Output the [x, y] coordinate of the center of the cell containing the given text.  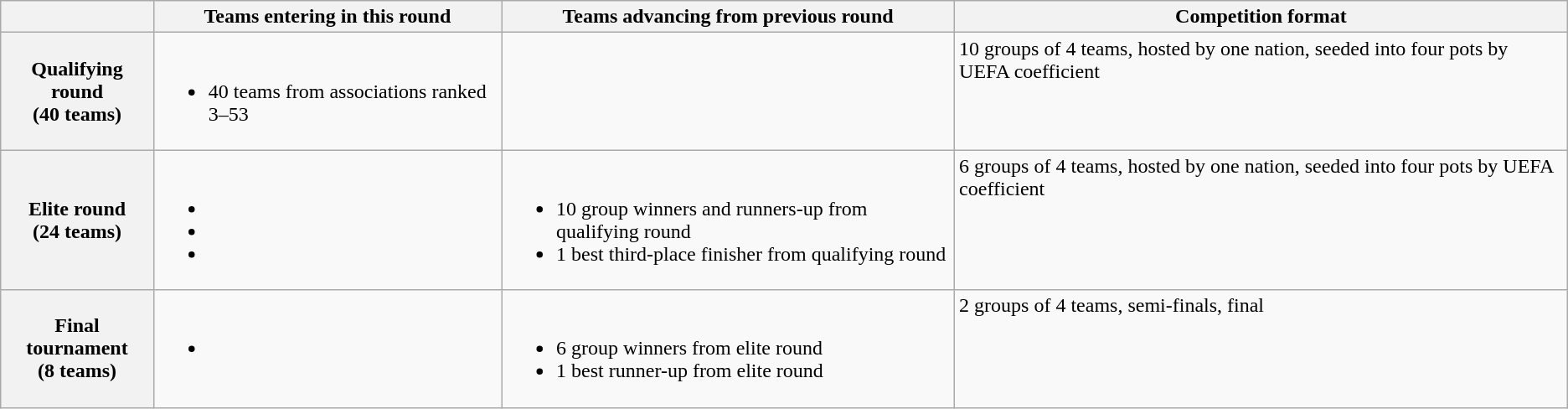
40 teams from associations ranked 3–53 [327, 91]
Teams advancing from previous round [729, 17]
Competition format [1261, 17]
10 group winners and runners-up from qualifying round1 best third-place finisher from qualifying round [729, 220]
10 groups of 4 teams, hosted by one nation, seeded into four pots by UEFA coefficient [1261, 91]
Qualifying round(40 teams) [77, 91]
6 groups of 4 teams, hosted by one nation, seeded into four pots by UEFA coefficient [1261, 220]
6 group winners from elite round1 best runner-up from elite round [729, 349]
Teams entering in this round [327, 17]
2 groups of 4 teams, semi-finals, final [1261, 349]
Elite round(24 teams) [77, 220]
Final tournament(8 teams) [77, 349]
